Search for the cell housing the specified text and yield its [x, y] center coordinate. 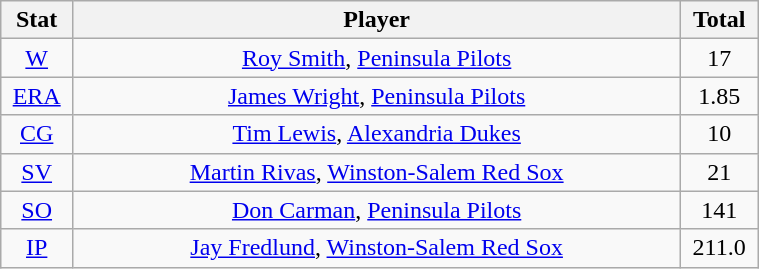
CG [37, 134]
10 [720, 134]
W [37, 58]
Stat [37, 20]
Don Carman, Peninsula Pilots [377, 210]
Jay Fredlund, Winston-Salem Red Sox [377, 248]
141 [720, 210]
21 [720, 172]
Total [720, 20]
1.85 [720, 96]
Player [377, 20]
James Wright, Peninsula Pilots [377, 96]
211.0 [720, 248]
SO [37, 210]
SV [37, 172]
Tim Lewis, Alexandria Dukes [377, 134]
Martin Rivas, Winston-Salem Red Sox [377, 172]
IP [37, 248]
17 [720, 58]
ERA [37, 96]
Roy Smith, Peninsula Pilots [377, 58]
